Locate the cell with the specified text and output its (X, Y) center coordinate. 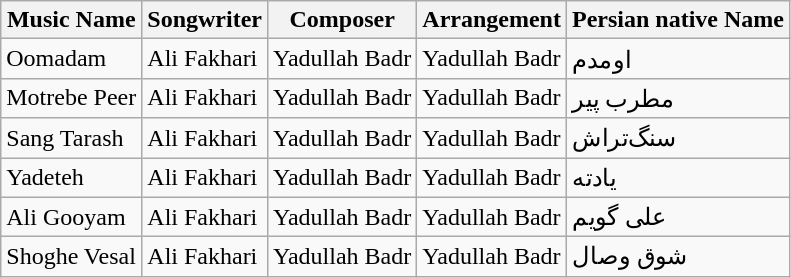
Yadeteh (72, 178)
مطرب پیر (678, 98)
سنگ‌تراش (678, 138)
Arrangement (492, 20)
Oomadam (72, 59)
Persian native Name (678, 20)
شوق وصال (678, 257)
Composer (342, 20)
Motrebe Peer (72, 98)
یادته (678, 178)
Shoghe Vesal (72, 257)
اومدم (678, 59)
Music Name (72, 20)
Ali Gooyam (72, 217)
Songwriter (205, 20)
علی گویم (678, 217)
Sang Tarash (72, 138)
